Output the (X, Y) coordinate of the center of the cell containing the given text.  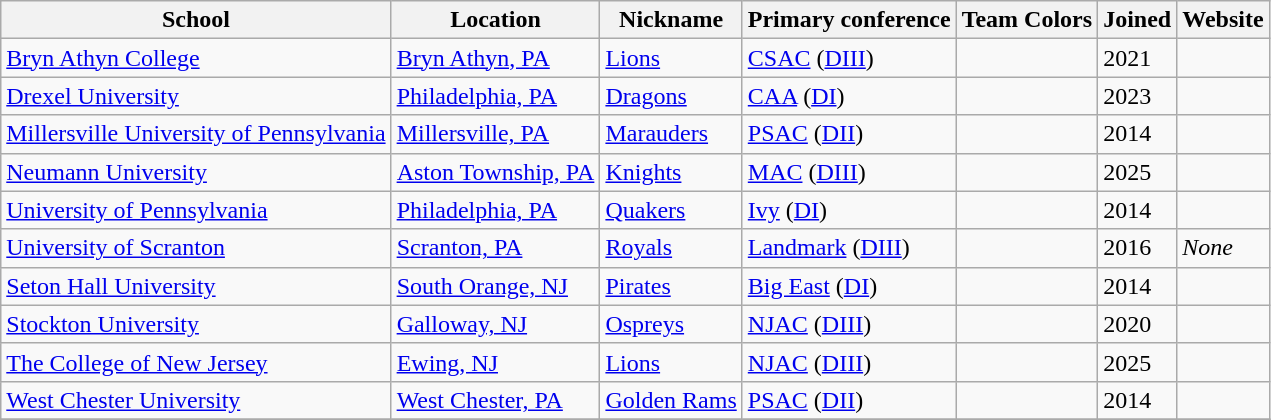
University of Scranton (196, 248)
Dragons (671, 96)
Primary conference (849, 20)
2023 (1138, 96)
Galloway, NJ (496, 324)
Aston Township, PA (496, 172)
Scranton, PA (496, 248)
2016 (1138, 248)
Ospreys (671, 324)
West Chester, PA (496, 400)
Golden Rams (671, 400)
University of Pennsylvania (196, 210)
Big East (DI) (849, 286)
Website (1223, 20)
Bryn Athyn, PA (496, 58)
Neumann University (196, 172)
Knights (671, 172)
None (1223, 248)
Seton Hall University (196, 286)
West Chester University (196, 400)
Millersville, PA (496, 134)
Landmark (DIII) (849, 248)
Bryn Athyn College (196, 58)
2021 (1138, 58)
2020 (1138, 324)
Nickname (671, 20)
CAA (DI) (849, 96)
Royals (671, 248)
Pirates (671, 286)
South Orange, NJ (496, 286)
Team Colors (1027, 20)
CSAC (DIII) (849, 58)
Millersville University of Pennsylvania (196, 134)
Joined (1138, 20)
Stockton University (196, 324)
Quakers (671, 210)
Location (496, 20)
School (196, 20)
Marauders (671, 134)
Drexel University (196, 96)
The College of New Jersey (196, 362)
Ivy (DI) (849, 210)
Ewing, NJ (496, 362)
MAC (DIII) (849, 172)
